Search for the cell housing the specified text and yield its [X, Y] center coordinate. 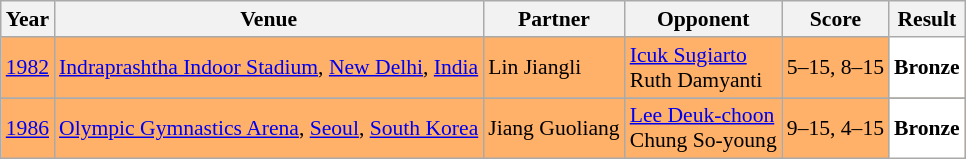
Opponent [704, 19]
Indraprashtha Indoor Stadium, New Delhi, India [268, 68]
Venue [268, 19]
1986 [28, 128]
5–15, 8–15 [836, 68]
Lin Jiangli [554, 68]
Score [836, 19]
Partner [554, 19]
Olympic Gymnastics Arena, Seoul, South Korea [268, 128]
Result [927, 19]
Icuk Sugiarto Ruth Damyanti [704, 68]
Jiang Guoliang [554, 128]
1982 [28, 68]
9–15, 4–15 [836, 128]
Lee Deuk-choon Chung So-young [704, 128]
Year [28, 19]
